Capture the cell that displays the provided text and extract its [X, Y] central coordinate. 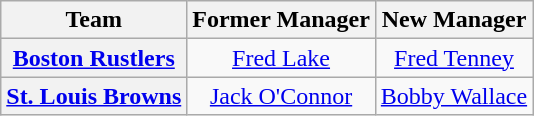
Fred Tenney [454, 58]
Boston Rustlers [94, 58]
Jack O'Connor [282, 96]
Team [94, 20]
Bobby Wallace [454, 96]
Former Manager [282, 20]
St. Louis Browns [94, 96]
New Manager [454, 20]
Fred Lake [282, 58]
